Detect which cell encompasses the target text, then output its (x, y) center coordinate. 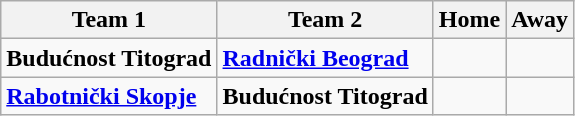
Team 2 (325, 20)
Away (540, 20)
Home (469, 20)
Team 1 (109, 20)
Radnički Beograd (325, 58)
Rabotnički Skopje (109, 96)
